Output the [x, y] coordinate of the center of the cell containing the given text.  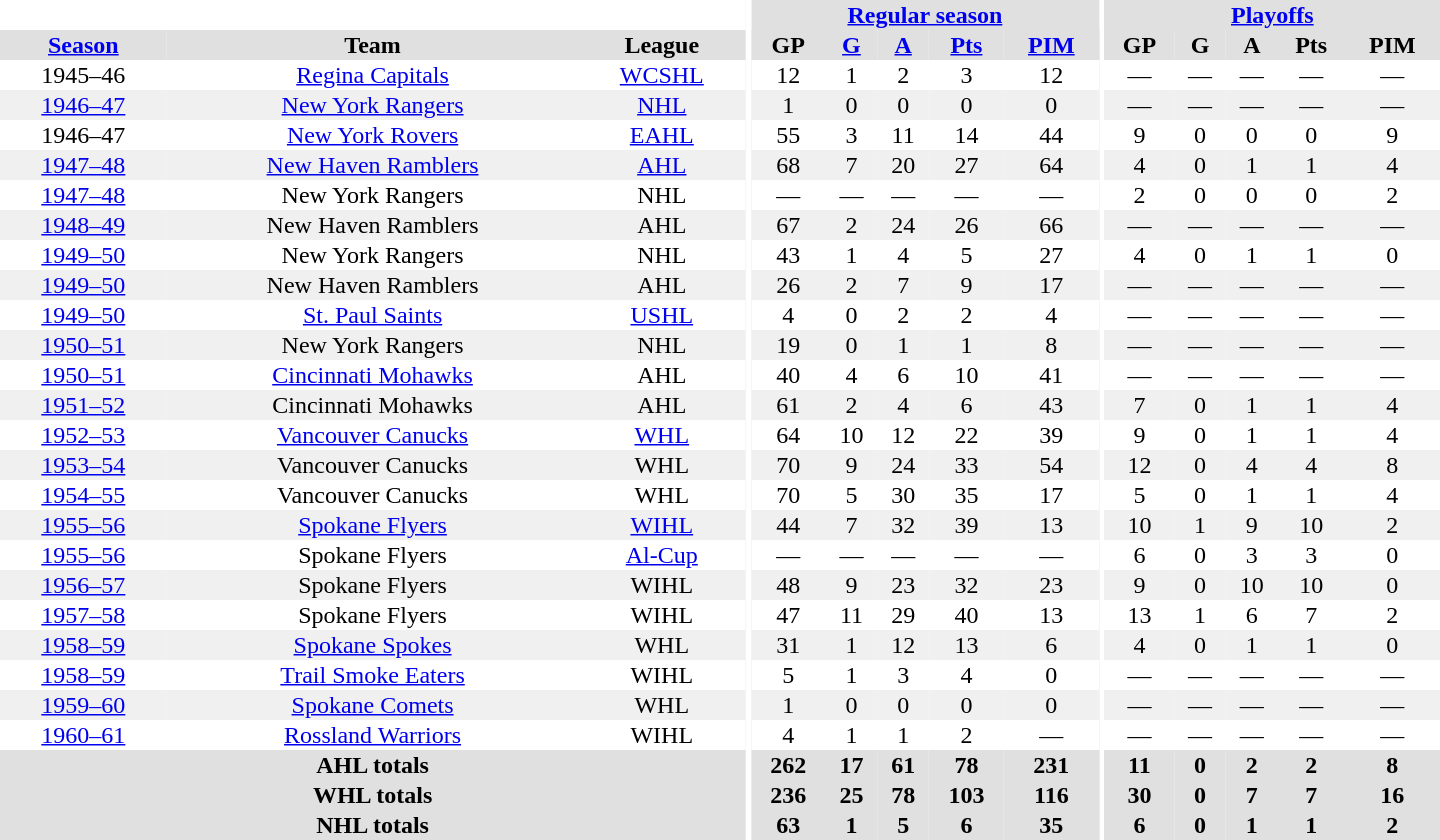
Regina Capitals [373, 75]
103 [966, 795]
WCSHL [662, 75]
116 [1052, 795]
1959–60 [84, 705]
WHL totals [372, 795]
63 [788, 825]
1945–46 [84, 75]
Spokane Spokes [373, 645]
29 [903, 615]
1953–54 [84, 465]
Spokane Comets [373, 705]
Rossland Warriors [373, 735]
1957–58 [84, 615]
New York Rovers [373, 135]
14 [966, 135]
1951–52 [84, 405]
1948–49 [84, 225]
USHL [662, 315]
NHL totals [372, 825]
Season [84, 45]
Team [373, 45]
262 [788, 765]
1960–61 [84, 735]
48 [788, 585]
1956–57 [84, 585]
19 [788, 345]
66 [1052, 225]
EAHL [662, 135]
41 [1052, 375]
236 [788, 795]
231 [1052, 765]
67 [788, 225]
20 [903, 165]
25 [852, 795]
55 [788, 135]
47 [788, 615]
League [662, 45]
54 [1052, 465]
1954–55 [84, 495]
AHL totals [372, 765]
22 [966, 435]
33 [966, 465]
31 [788, 645]
Trail Smoke Eaters [373, 675]
Regular season [925, 15]
16 [1392, 795]
68 [788, 165]
1952–53 [84, 435]
Al-Cup [662, 555]
St. Paul Saints [373, 315]
Playoffs [1272, 15]
